Return (x, y) of the center of cell containing provided text 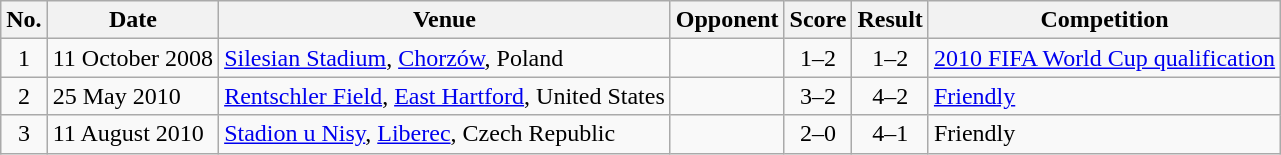
2010 FIFA World Cup qualification (1104, 58)
11 August 2010 (132, 134)
2–0 (818, 134)
3–2 (818, 96)
1 (24, 58)
11 October 2008 (132, 58)
Rentschler Field, East Hartford, United States (445, 96)
Venue (445, 20)
Stadion u Nisy, Liberec, Czech Republic (445, 134)
3 (24, 134)
Score (818, 20)
4–1 (890, 134)
Silesian Stadium, Chorzów, Poland (445, 58)
Date (132, 20)
2 (24, 96)
No. (24, 20)
Competition (1104, 20)
Opponent (727, 20)
25 May 2010 (132, 96)
4–2 (890, 96)
Result (890, 20)
